For the text-containing cell, return its midpoint in [X, Y] coordinate format. 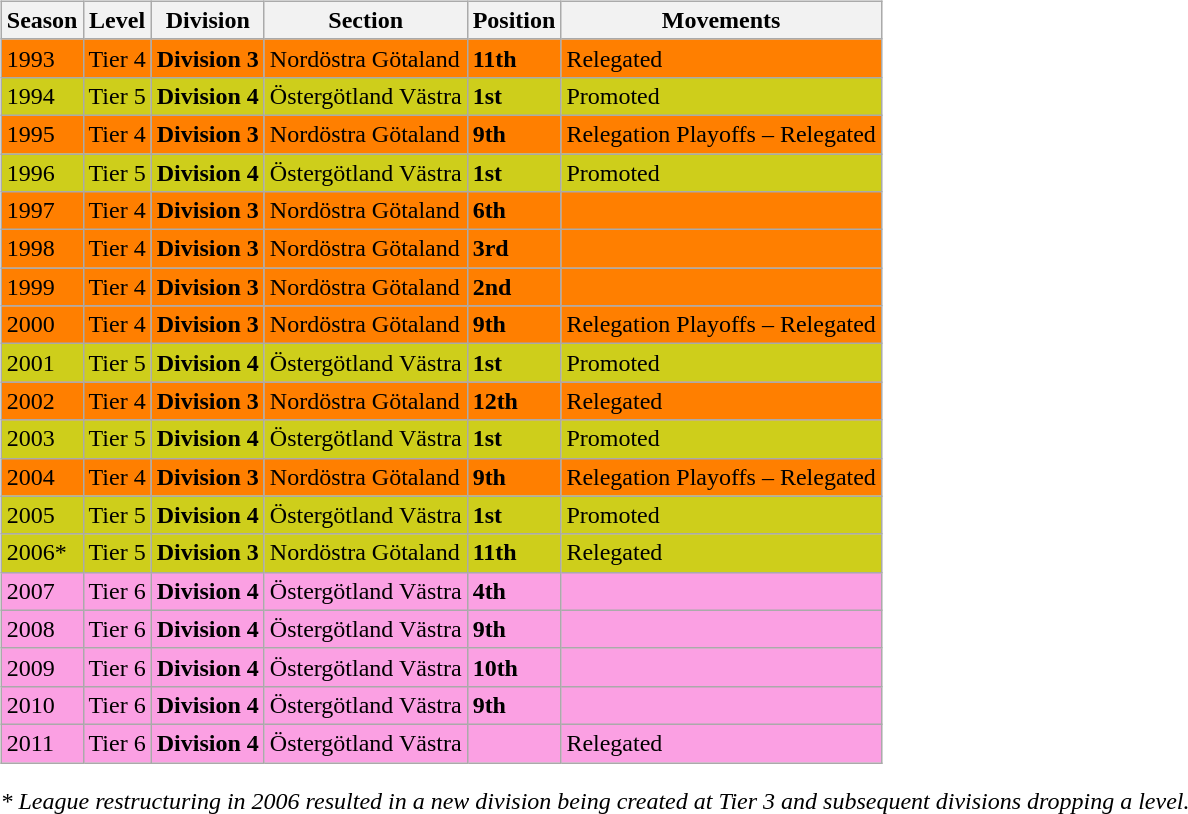
1996 [42, 173]
2005 [42, 515]
2011 [42, 743]
Level [117, 20]
2008 [42, 629]
2003 [42, 439]
2007 [42, 591]
Position [514, 20]
1999 [42, 287]
2001 [42, 363]
2004 [42, 477]
1994 [42, 96]
1997 [42, 211]
2nd [514, 287]
Section [366, 20]
10th [514, 667]
3rd [514, 249]
2010 [42, 705]
2009 [42, 667]
2002 [42, 401]
4th [514, 591]
6th [514, 211]
Season [42, 20]
1993 [42, 58]
Division [208, 20]
12th [514, 401]
1998 [42, 249]
2000 [42, 325]
1995 [42, 134]
Movements [722, 20]
2006* [42, 553]
